Detect which cell encompasses the target text, then output its (x, y) center coordinate. 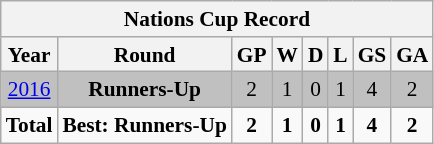
GP (252, 55)
GA (412, 55)
L (340, 55)
W (288, 55)
Year (30, 55)
Total (30, 126)
GS (372, 55)
D (316, 55)
Nations Cup Record (217, 19)
Runners-Up (144, 90)
Round (144, 55)
Best: Runners-Up (144, 126)
2016 (30, 90)
